Provide the (X, Y) coordinate of the cell's center where the given text is located.  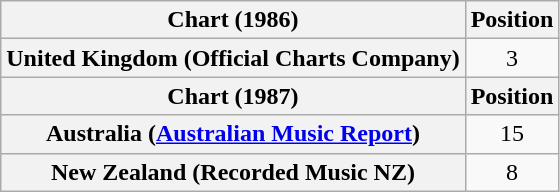
Chart (1987) (233, 96)
8 (512, 172)
United Kingdom (Official Charts Company) (233, 58)
Chart (1986) (233, 20)
15 (512, 134)
3 (512, 58)
New Zealand (Recorded Music NZ) (233, 172)
Australia (Australian Music Report) (233, 134)
